Extract the [X, Y] coordinate from the center of the cell holding the provided text.  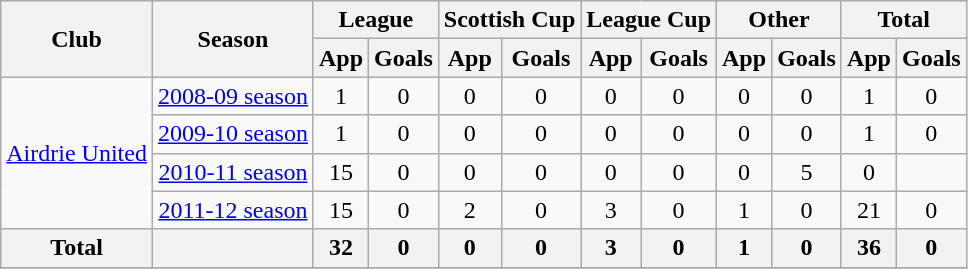
21 [868, 210]
2011-12 season [232, 210]
Club [77, 39]
League [376, 20]
Airdrie United [77, 153]
36 [868, 248]
32 [340, 248]
2 [470, 210]
2008-09 season [232, 96]
5 [807, 172]
Other [780, 20]
Scottish Cup [509, 20]
2010-11 season [232, 172]
Season [232, 39]
League Cup [649, 20]
2009-10 season [232, 134]
